Return [x, y] of the center of cell containing provided text 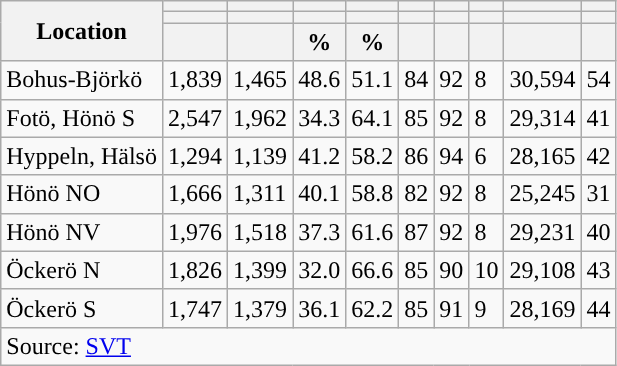
1,139 [260, 156]
10 [486, 270]
1,294 [194, 156]
62.2 [372, 308]
Hyppeln, Hälsö [82, 156]
Location [82, 31]
28,165 [542, 156]
82 [416, 194]
1,976 [194, 232]
48.6 [320, 80]
29,231 [542, 232]
25,245 [542, 194]
61.6 [372, 232]
43 [598, 270]
31 [598, 194]
1,379 [260, 308]
54 [598, 80]
Source: SVT [308, 346]
1,399 [260, 270]
1,311 [260, 194]
Hönö NO [82, 194]
29,314 [542, 118]
64.1 [372, 118]
51.1 [372, 80]
86 [416, 156]
34.3 [320, 118]
1,666 [194, 194]
40 [598, 232]
41.2 [320, 156]
9 [486, 308]
58.8 [372, 194]
Bohus-Björkö [82, 80]
2,547 [194, 118]
44 [598, 308]
1,747 [194, 308]
1,962 [260, 118]
32.0 [320, 270]
1,826 [194, 270]
Fotö, Hönö S [82, 118]
91 [452, 308]
87 [416, 232]
84 [416, 80]
37.3 [320, 232]
1,465 [260, 80]
28,169 [542, 308]
42 [598, 156]
36.1 [320, 308]
Hönö NV [82, 232]
6 [486, 156]
40.1 [320, 194]
29,108 [542, 270]
66.6 [372, 270]
94 [452, 156]
Öckerö S [82, 308]
90 [452, 270]
1,518 [260, 232]
30,594 [542, 80]
1,839 [194, 80]
Öckerö N [82, 270]
58.2 [372, 156]
41 [598, 118]
